Provide the [x, y] coordinate of the cell's center where the given text is located.  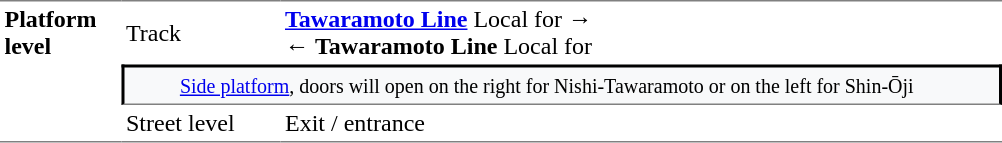
Platform level [61, 52]
Track [202, 32]
Side platform, doors will open on the right for Nishi-Tawaramoto or on the left for Shin-Ōji [562, 84]
Tawaramoto Line Local for →← Tawaramoto Line Local for [641, 32]
Exit / entrance [641, 124]
Street level [202, 124]
